From the cell containing the given text, extract its center point as [X, Y] coordinate. 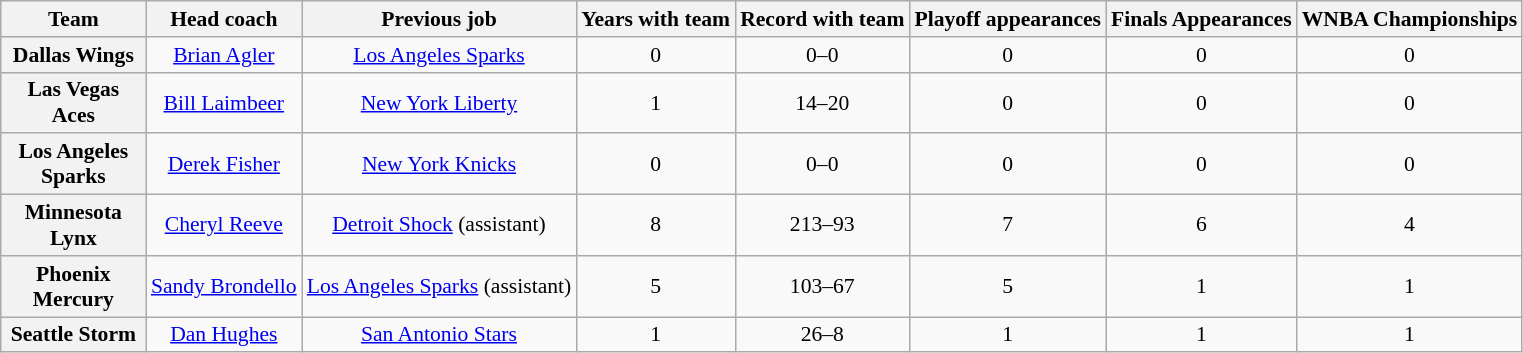
Phoenix Mercury [74, 286]
8 [656, 226]
Playoff appearances [1008, 19]
Las Vegas Aces [74, 102]
Team [74, 19]
Detroit Shock (assistant) [440, 226]
San Antonio Stars [440, 335]
6 [1202, 226]
Finals Appearances [1202, 19]
Sandy Brondello [224, 286]
Brian Agler [224, 55]
New York Knicks [440, 164]
Record with team [822, 19]
Cheryl Reeve [224, 226]
Seattle Storm [74, 335]
26–8 [822, 335]
Los Angeles Sparks (assistant) [440, 286]
Years with team [656, 19]
14–20 [822, 102]
Previous job [440, 19]
7 [1008, 226]
Derek Fisher [224, 164]
New York Liberty [440, 102]
Bill Laimbeer [224, 102]
213–93 [822, 226]
Head coach [224, 19]
4 [1410, 226]
WNBA Championships [1410, 19]
Dan Hughes [224, 335]
Dallas Wings [74, 55]
103–67 [822, 286]
Minnesota Lynx [74, 226]
